Pinpoint the cell where the given text exists, returning its (X, Y) midpoint coordinate. 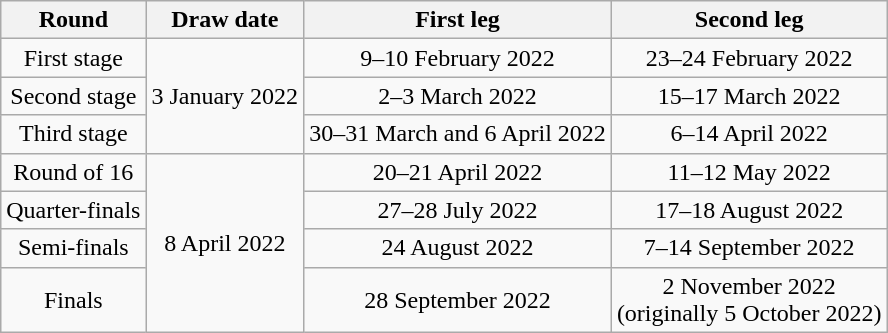
2 November 2022(originally 5 October 2022) (749, 300)
2–3 March 2022 (458, 96)
20–21 April 2022 (458, 172)
Quarter-finals (74, 210)
6–14 April 2022 (749, 134)
Draw date (225, 20)
30–31 March and 6 April 2022 (458, 134)
Third stage (74, 134)
Second leg (749, 20)
Semi-finals (74, 248)
7–14 September 2022 (749, 248)
11–12 May 2022 (749, 172)
Round (74, 20)
Round of 16 (74, 172)
First stage (74, 58)
27–28 July 2022 (458, 210)
3 January 2022 (225, 96)
28 September 2022 (458, 300)
Second stage (74, 96)
8 April 2022 (225, 242)
Finals (74, 300)
23–24 February 2022 (749, 58)
17–18 August 2022 (749, 210)
9–10 February 2022 (458, 58)
24 August 2022 (458, 248)
15–17 March 2022 (749, 96)
First leg (458, 20)
